Provide the (x, y) coordinate of the cell's center where the given text is located.  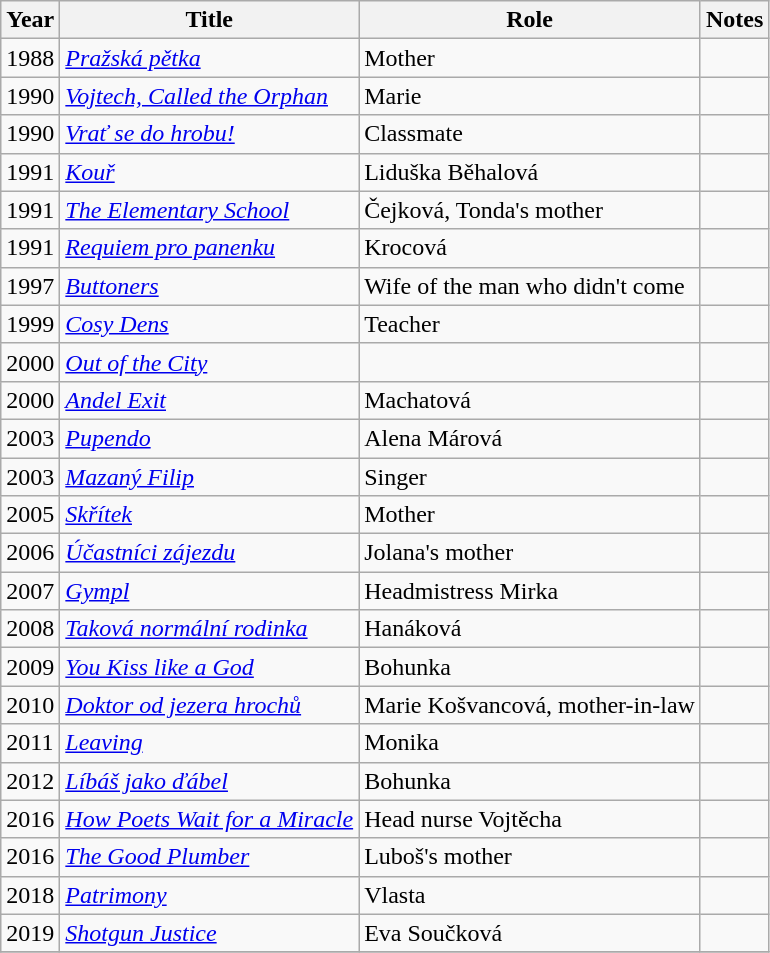
You Kiss like a God (210, 667)
Jolana's mother (530, 553)
2012 (30, 781)
Pražská pětka (210, 58)
Luboš's mother (530, 857)
Vrať se do hrobu! (210, 134)
Year (30, 20)
Head nurse Vojtěcha (530, 819)
Taková normální rodinka (210, 629)
Wife of the man who didn't come (530, 286)
Monika (530, 743)
Leaving (210, 743)
2019 (30, 933)
Gympl (210, 591)
Doktor od jezera hrochů (210, 705)
Marie (530, 96)
Teacher (530, 324)
Vojtech, Called the Orphan (210, 96)
Alena Márová (530, 438)
2008 (30, 629)
2006 (30, 553)
Singer (530, 477)
Pupendo (210, 438)
1988 (30, 58)
Requiem pro panenku (210, 248)
Vlasta (530, 895)
2018 (30, 895)
Líbáš jako ďábel (210, 781)
2010 (30, 705)
Čejková, Tonda's mother (530, 210)
Liduška Běhalová (530, 172)
Hanáková (530, 629)
How Poets Wait for a Miracle (210, 819)
2005 (30, 515)
Eva Součková (530, 933)
1999 (30, 324)
The Good Plumber (210, 857)
2011 (30, 743)
2009 (30, 667)
Title (210, 20)
2007 (30, 591)
Buttoners (210, 286)
The Elementary School (210, 210)
Shotgun Justice (210, 933)
Notes (734, 20)
Classmate (530, 134)
Kouř (210, 172)
Krocová (530, 248)
Machatová (530, 400)
Cosy Dens (210, 324)
Headmistress Mirka (530, 591)
Mazaný Filip (210, 477)
Role (530, 20)
Skřítek (210, 515)
Účastníci zájezdu (210, 553)
1997 (30, 286)
Andel Exit (210, 400)
Marie Košvancová, mother-in-law (530, 705)
Patrimony (210, 895)
Out of the City (210, 362)
